Return [x, y] of the center of cell containing provided text 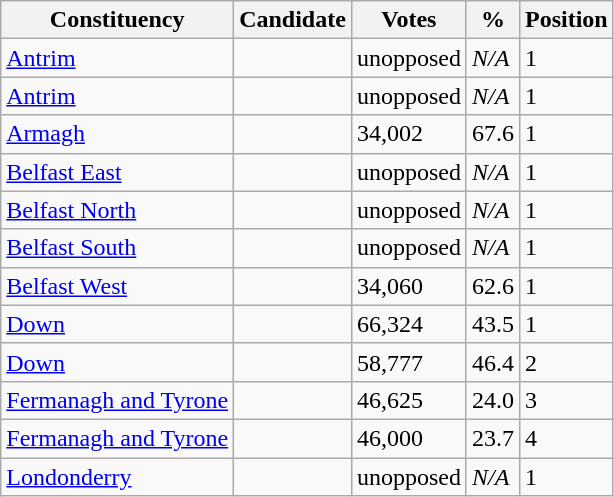
Belfast North [118, 210]
67.6 [492, 134]
58,777 [408, 362]
34,060 [408, 286]
Position [566, 20]
Votes [408, 20]
Constituency [118, 20]
46.4 [492, 362]
4 [566, 438]
62.6 [492, 286]
23.7 [492, 438]
2 [566, 362]
66,324 [408, 324]
Armagh [118, 134]
Belfast East [118, 172]
Belfast South [118, 248]
46,625 [408, 400]
43.5 [492, 324]
24.0 [492, 400]
Londonderry [118, 477]
34,002 [408, 134]
3 [566, 400]
% [492, 20]
Candidate [293, 20]
46,000 [408, 438]
Belfast West [118, 286]
